Detect which cell encompasses the target text, then output its [x, y] center coordinate. 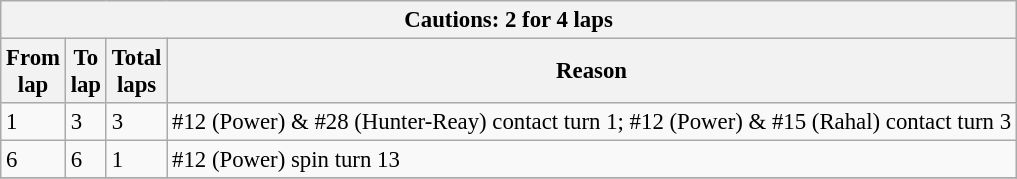
Fromlap [34, 72]
#12 (Power) & #28 (Hunter-Reay) contact turn 1; #12 (Power) & #15 (Rahal) contact turn 3 [592, 122]
Cautions: 2 for 4 laps [509, 20]
Reason [592, 72]
#12 (Power) spin turn 13 [592, 160]
Tolap [86, 72]
Totallaps [136, 72]
